Determine the [X, Y] coordinate at the center of the cell enclosing the given text.  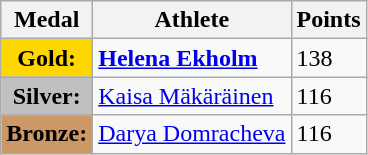
Kaisa Mäkäräinen [192, 96]
Silver: [47, 96]
Points [328, 20]
138 [328, 58]
Athlete [192, 20]
Medal [47, 20]
Helena Ekholm [192, 58]
Bronze: [47, 134]
Darya Domracheva [192, 134]
Gold: [47, 58]
